Return (x, y) of the center of cell containing provided text 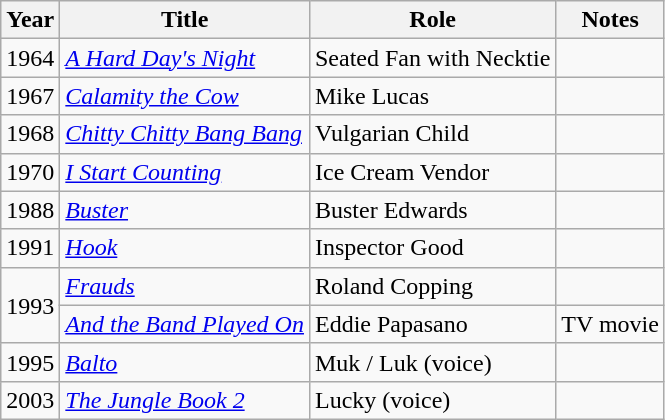
Muk / Luk (voice) (432, 362)
Frauds (185, 286)
1991 (30, 248)
Chitty Chitty Bang Bang (185, 134)
TV movie (610, 324)
Eddie Papasano (432, 324)
Ice Cream Vendor (432, 172)
Mike Lucas (432, 96)
A Hard Day's Night (185, 58)
Seated Fan with Necktie (432, 58)
And the Band Played On (185, 324)
1993 (30, 305)
1968 (30, 134)
Inspector Good (432, 248)
1964 (30, 58)
Calamity the Cow (185, 96)
Vulgarian Child (432, 134)
I Start Counting (185, 172)
Buster Edwards (432, 210)
1988 (30, 210)
1970 (30, 172)
Lucky (voice) (432, 400)
2003 (30, 400)
Buster (185, 210)
Year (30, 20)
Notes (610, 20)
1967 (30, 96)
Balto (185, 362)
Title (185, 20)
Roland Copping (432, 286)
The Jungle Book 2 (185, 400)
Hook (185, 248)
Role (432, 20)
1995 (30, 362)
